Identify which cell holds the provided text, then report its [x, y] central coordinate. 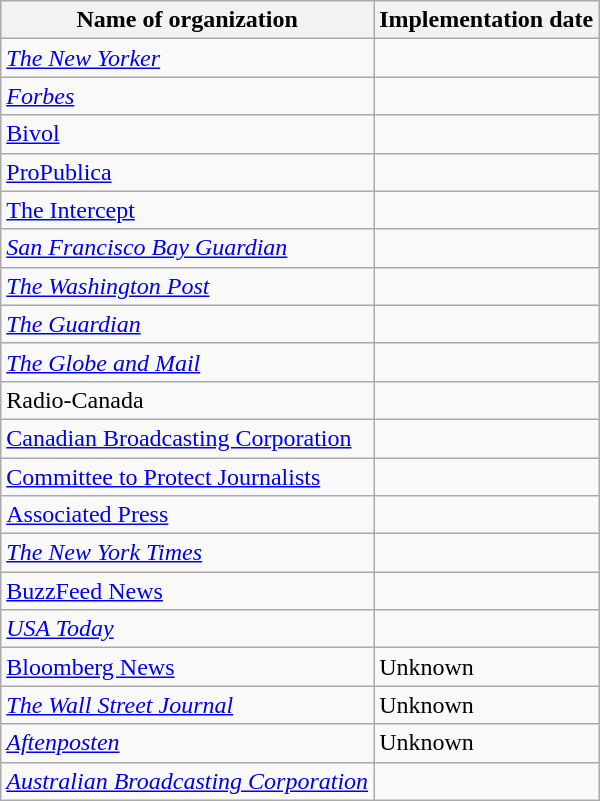
The New York Times [188, 553]
BuzzFeed News [188, 591]
The Guardian [188, 324]
Committee to Protect Journalists [188, 477]
Associated Press [188, 515]
The Intercept [188, 210]
Bivol [188, 134]
The New Yorker [188, 58]
Radio-Canada [188, 400]
The Wall Street Journal [188, 705]
ProPublica [188, 172]
Name of organization [188, 20]
Bloomberg News [188, 667]
San Francisco Bay Guardian [188, 248]
USA Today [188, 629]
Canadian Broadcasting Corporation [188, 438]
Aftenposten [188, 743]
The Globe and Mail [188, 362]
Implementation date [486, 20]
Australian Broadcasting Corporation [188, 781]
Forbes [188, 96]
The Washington Post [188, 286]
